Return (X, Y) of the center of cell containing provided text 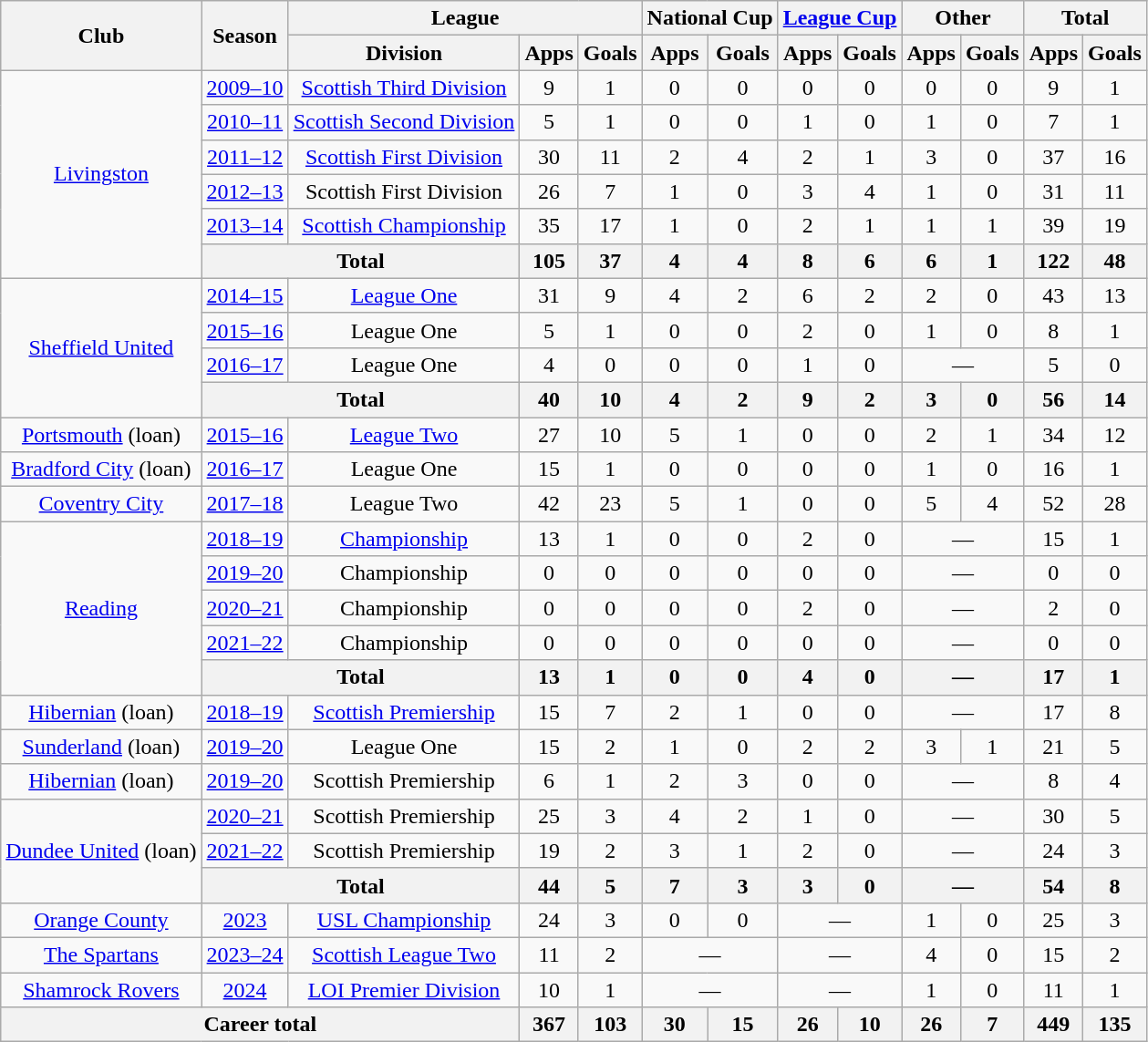
35 (549, 226)
39 (1053, 226)
21 (1053, 747)
367 (549, 1025)
2011–12 (244, 157)
National Cup (709, 18)
105 (549, 261)
27 (549, 435)
2023–24 (244, 954)
42 (549, 504)
54 (1053, 885)
Bradford City (loan) (101, 469)
LOI Premier Division (404, 989)
23 (610, 504)
Division (404, 53)
Scottish League Two (404, 954)
28 (1115, 504)
Reading (101, 608)
2010–11 (244, 122)
56 (1053, 399)
The Spartans (101, 954)
Scottish Championship (404, 226)
2023 (244, 920)
43 (1053, 295)
103 (610, 1025)
40 (549, 399)
12 (1115, 435)
Orange County (101, 920)
League (465, 18)
Sheffield United (101, 347)
Portsmouth (loan) (101, 435)
2013–14 (244, 226)
449 (1053, 1025)
USL Championship (404, 920)
Other (963, 18)
Scottish Second Division (404, 122)
Livingston (101, 174)
34 (1053, 435)
2014–15 (244, 295)
Dundee United (loan) (101, 851)
2017–18 (244, 504)
52 (1053, 504)
Shamrock Rovers (101, 989)
Club (101, 36)
Scottish Third Division (404, 88)
2009–10 (244, 88)
122 (1053, 261)
Season (244, 36)
14 (1115, 399)
2012–13 (244, 191)
44 (549, 885)
2024 (244, 989)
Coventry City (101, 504)
League Cup (840, 18)
Sunderland (loan) (101, 747)
Career total (261, 1025)
135 (1115, 1025)
48 (1115, 261)
